For the text-containing cell, return its midpoint in (x, y) coordinate format. 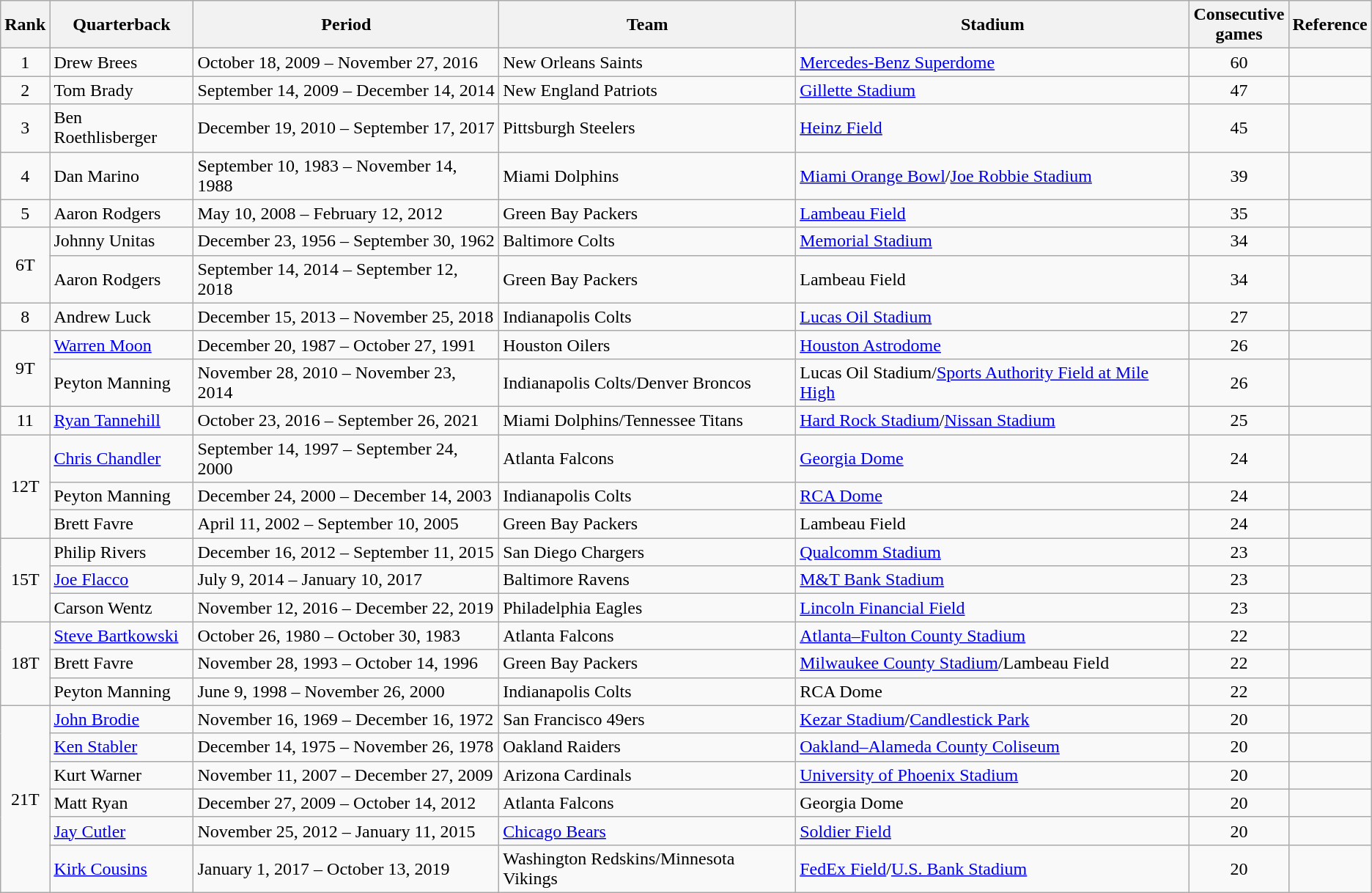
John Brodie (122, 719)
Lincoln Financial Field (992, 608)
4 (25, 176)
Johnny Unitas (122, 241)
Kurt Warner (122, 775)
December 19, 2010 – September 17, 2017 (346, 128)
FedEx Field/U.S. Bank Stadium (992, 868)
Ryan Tannehill (122, 420)
Ben Roethlisberger (122, 128)
Team (648, 25)
Arizona Cardinals (648, 775)
December 14, 1975 – November 26, 1978 (346, 747)
University of Phoenix Stadium (992, 775)
Hard Rock Stadium/Nissan Stadium (992, 420)
November 11, 2007 – December 27, 2009 (346, 775)
Baltimore Colts (648, 241)
Joe Flacco (122, 580)
Quarterback (122, 25)
Andrew Luck (122, 317)
Oakland Raiders (648, 747)
18T (25, 664)
Chris Chandler (122, 457)
September 14, 1997 – September 24, 2000 (346, 457)
25 (1239, 420)
8 (25, 317)
Consecutivegames (1239, 25)
3 (25, 128)
Mercedes-Benz Superdome (992, 62)
November 16, 1969 – December 16, 1972 (346, 719)
June 9, 1998 – November 26, 2000 (346, 691)
Steve Bartkowski (122, 636)
New England Patriots (648, 90)
Reference (1329, 25)
Chicago Bears (648, 831)
60 (1239, 62)
Houston Astrodome (992, 345)
December 16, 2012 – September 11, 2015 (346, 552)
Gillette Stadium (992, 90)
2 (25, 90)
35 (1239, 213)
21T (25, 799)
Qualcomm Stadium (992, 552)
Dan Marino (122, 176)
Warren Moon (122, 345)
October 23, 2016 – September 26, 2021 (346, 420)
San Francisco 49ers (648, 719)
October 26, 1980 – October 30, 1983 (346, 636)
Philip Rivers (122, 552)
December 23, 1956 – September 30, 1962 (346, 241)
Period (346, 25)
45 (1239, 128)
Indianapolis Colts/Denver Broncos (648, 383)
1 (25, 62)
Lucas Oil Stadium/Sports Authority Field at Mile High (992, 383)
September 14, 2009 – December 14, 2014 (346, 90)
5 (25, 213)
Washington Redskins/Minnesota Vikings (648, 868)
Soldier Field (992, 831)
Pittsburgh Steelers (648, 128)
9T (25, 368)
Stadium (992, 25)
Baltimore Ravens (648, 580)
May 10, 2008 – February 12, 2012 (346, 213)
July 9, 2014 – January 10, 2017 (346, 580)
December 20, 1987 – October 27, 1991 (346, 345)
Drew Brees (122, 62)
Heinz Field (992, 128)
Miami Dolphins/Tennessee Titans (648, 420)
27 (1239, 317)
December 15, 2013 – November 25, 2018 (346, 317)
Milwaukee County Stadium/Lambeau Field (992, 664)
San Diego Chargers (648, 552)
April 11, 2002 – September 10, 2005 (346, 524)
September 10, 1983 – November 14, 1988 (346, 176)
November 25, 2012 – January 11, 2015 (346, 831)
December 24, 2000 – December 14, 2003 (346, 496)
Rank (25, 25)
Kezar Stadium/Candlestick Park (992, 719)
November 28, 1993 – October 14, 1996 (346, 664)
Lucas Oil Stadium (992, 317)
December 27, 2009 – October 14, 2012 (346, 803)
47 (1239, 90)
Matt Ryan (122, 803)
New Orleans Saints (648, 62)
October 18, 2009 – November 27, 2016 (346, 62)
Tom Brady (122, 90)
November 12, 2016 – December 22, 2019 (346, 608)
Miami Orange Bowl/Joe Robbie Stadium (992, 176)
January 1, 2017 – October 13, 2019 (346, 868)
11 (25, 420)
6T (25, 265)
Jay Cutler (122, 831)
Carson Wentz (122, 608)
Houston Oilers (648, 345)
Philadelphia Eagles (648, 608)
Ken Stabler (122, 747)
Memorial Stadium (992, 241)
Atlanta–Fulton County Stadium (992, 636)
September 14, 2014 – September 12, 2018 (346, 279)
Kirk Cousins (122, 868)
M&T Bank Stadium (992, 580)
Oakland–Alameda County Coliseum (992, 747)
November 28, 2010 – November 23, 2014 (346, 383)
15T (25, 580)
Miami Dolphins (648, 176)
12T (25, 485)
39 (1239, 176)
